Identify which cell holds the provided text, then report its (x, y) central coordinate. 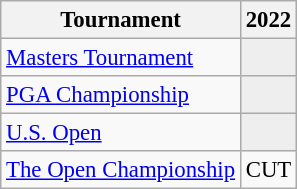
U.S. Open (121, 133)
2022 (268, 20)
CUT (268, 170)
Masters Tournament (121, 58)
The Open Championship (121, 170)
PGA Championship (121, 95)
Tournament (121, 20)
